Capture the cell that displays the provided text and extract its (x, y) central coordinate. 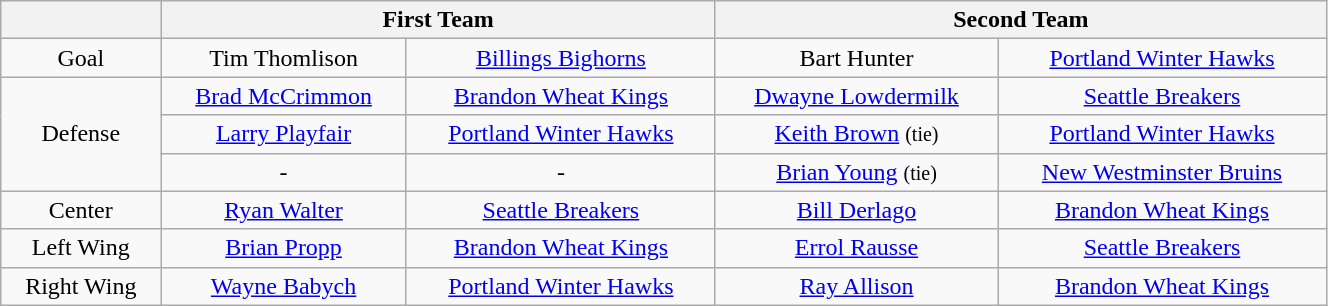
Errol Rausse (856, 248)
Ray Allison (856, 286)
Billings Bighorns (560, 58)
Brad McCrimmon (284, 96)
Dwayne Lowdermilk (856, 96)
Larry Playfair (284, 134)
Second Team (1020, 20)
Keith Brown (tie) (856, 134)
Tim Thomlison (284, 58)
Bill Derlago (856, 210)
Brian Young (tie) (856, 172)
Right Wing (81, 286)
Wayne Babych (284, 286)
Brian Propp (284, 248)
Goal (81, 58)
New Westminster Bruins (1162, 172)
Bart Hunter (856, 58)
Left Wing (81, 248)
Ryan Walter (284, 210)
Defense (81, 134)
First Team (438, 20)
Center (81, 210)
